Output the (x, y) coordinate of the center of the cell containing the given text.  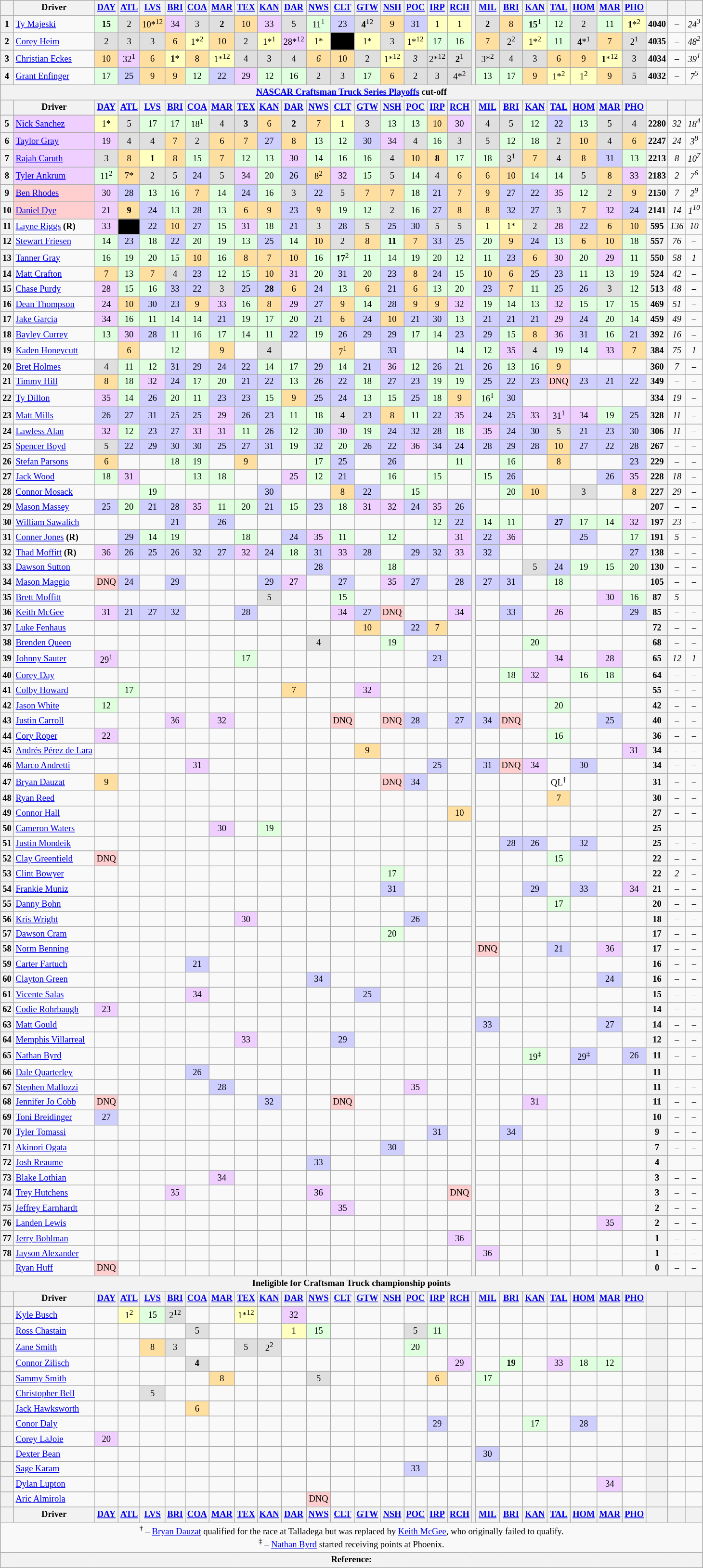
69 (7, 1118)
Justin Carroll (54, 721)
Matt Crafton (54, 274)
Matt Gould (54, 1025)
Jake Garcia (54, 320)
2280 (657, 124)
Jennifer Jo Cobb (54, 1102)
Thad Moffitt (R) (54, 553)
3*2 (487, 59)
Chase Purdy (54, 289)
Tanner Gray (54, 258)
Spencer Boyd (54, 447)
Stefan Parsons (54, 462)
Dale Quarterley (54, 1072)
392 (657, 334)
2*12 (437, 59)
60 (7, 980)
Matt Mills (54, 415)
57 (7, 935)
4*1 (584, 41)
Trey Hutchens (54, 1193)
4035 (657, 41)
Ty Majeski (54, 24)
Dexter Bean (54, 1454)
Grant Enfinger (54, 76)
63 (7, 1025)
2141 (657, 210)
Conor Daly (54, 1424)
412 (367, 24)
77 (7, 1238)
Toni Breidinger (54, 1118)
82 (319, 176)
321 (129, 59)
41 (7, 690)
Jeffrey Earnhardt (54, 1208)
459 (657, 320)
Timmy Hill (54, 382)
2247 (657, 141)
391 (694, 59)
207 (657, 507)
Keith McGee (54, 613)
67 (7, 1088)
73 (7, 1178)
112 (106, 176)
227 (657, 492)
4040 (657, 24)
2150 (657, 193)
2183 (657, 176)
Akinori Ogata (54, 1147)
4*2 (459, 76)
Corey LaJoie (54, 1439)
349 (657, 382)
61 (7, 994)
328 (657, 415)
85 (657, 613)
NASCAR Craftsman Truck Series Playoffs cut-off (351, 92)
Jack Hawksworth (54, 1409)
Danny Bohn (54, 904)
229 (657, 462)
Norm Benning (54, 949)
Ty Dillon (54, 398)
110 (694, 210)
Bayley Currey (54, 334)
Landen Lewis (54, 1223)
Sage Karam (54, 1469)
70 (7, 1133)
Clayton Green (54, 980)
Sammy Smith (54, 1378)
184 (694, 124)
Clay Greenfield (54, 859)
482 (694, 41)
384 (657, 351)
1*1 (269, 41)
Stewart Friesen (54, 242)
Bret Holmes (54, 367)
138 (657, 553)
Frankie Muniz (54, 888)
43 (7, 721)
Dylan Lupton (54, 1484)
Connor Mosack (54, 492)
Jerry Bohlman (54, 1238)
Ryan Huff (54, 1269)
267 (657, 447)
291 (106, 659)
Justin Mondeik (54, 843)
130 (657, 568)
Dawson Sutton (54, 568)
Jason White (54, 706)
Corey Heim (54, 41)
311 (559, 415)
Marco Andretti (54, 766)
Mason Maggio (54, 582)
Kaden Honeycutt (54, 351)
19‡ (535, 1056)
513 (657, 289)
45 (7, 751)
550 (657, 258)
Connor Zilisch (54, 1364)
52 (7, 859)
74 (7, 1193)
360 (657, 367)
44 (7, 735)
Christian Eckes (54, 59)
Taylor Gray (54, 141)
Zane Smith (54, 1348)
28*12 (294, 41)
7* (129, 176)
151 (535, 24)
Tyler Ankrum (54, 176)
197 (657, 523)
87 (657, 598)
Jack Wood (54, 476)
172 (343, 258)
228 (657, 476)
306 (657, 431)
Tyler Tomassi (54, 1133)
62 (7, 1010)
243 (694, 24)
Dean Thompson (54, 304)
4032 (657, 76)
Brenden Queen (54, 643)
Aric Almirola (54, 1500)
Dawson Cram (54, 935)
105 (657, 582)
Ross Chastain (54, 1331)
557 (657, 242)
Brett Moffitt (54, 598)
50 (7, 829)
46 (7, 766)
Ryan Reed (54, 798)
Bryan Dauzat (54, 782)
Christopher Bell (54, 1394)
524 (657, 274)
212 (175, 1315)
136 (677, 226)
Clint Bowyer (54, 874)
111 (319, 24)
Rajah Caruth (54, 158)
Daniel Dye (54, 210)
334 (657, 398)
Cory Roper (54, 735)
Cameron Waters (54, 829)
10*12 (153, 24)
4034 (657, 59)
469 (657, 304)
Colby Howard (54, 690)
Conner Jones (R) (54, 537)
161 (487, 398)
Ineligible for Craftsman Truck championship points (351, 1283)
QL† (559, 782)
56 (7, 919)
Nick Sanchez (54, 124)
47 (7, 782)
Kyle Busch (54, 1315)
Kris Wright (54, 919)
Connor Hall (54, 813)
39 (7, 659)
Reference: (351, 1560)
78 (7, 1253)
37 (7, 628)
107 (694, 158)
Codie Rohrbaugh (54, 1010)
Jayson Alexander (54, 1253)
William Sawalich (54, 523)
595 (657, 226)
191 (657, 537)
29‡ (584, 1056)
Andrés Pérez de Lara (54, 751)
Corey Day (54, 676)
53 (7, 874)
66 (7, 1072)
181 (197, 124)
Memphis Villarreal (54, 1040)
Nathan Byrd (54, 1056)
Mason Massey (54, 507)
Carter Fartuch (54, 964)
59 (7, 964)
0 (657, 1269)
Vicente Salas (54, 994)
Blake Lothian (54, 1178)
Stephen Mallozzi (54, 1088)
2213 (657, 158)
Layne Riggs (R) (54, 226)
54 (7, 888)
Luke Fenhaus (54, 628)
Lawless Alan (54, 431)
Johnny Sauter (54, 659)
Josh Reaume (54, 1163)
Ben Rhodes (54, 193)
